Find where the given text appears and provide that cell's center as (X, Y) coordinate. 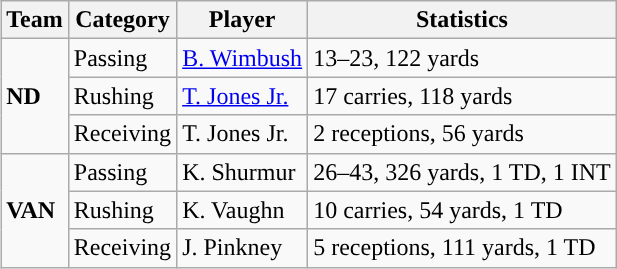
10 carries, 54 yards, 1 TD (462, 210)
VAN (35, 210)
Player (242, 20)
ND (35, 96)
Category (122, 20)
K. Vaughn (242, 210)
2 receptions, 56 yards (462, 134)
Team (35, 20)
J. Pinkney (242, 248)
26–43, 326 yards, 1 TD, 1 INT (462, 172)
13–23, 122 yards (462, 58)
B. Wimbush (242, 58)
17 carries, 118 yards (462, 96)
Statistics (462, 20)
K. Shurmur (242, 172)
5 receptions, 111 yards, 1 TD (462, 248)
